Return (x, y) of the center of cell containing provided text 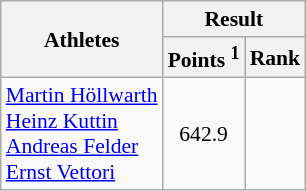
Rank (276, 58)
Athletes (82, 40)
Result (234, 19)
Martin HöllwarthHeinz KuttinAndreas FelderErnst Vettori (82, 134)
Points 1 (204, 58)
642.9 (204, 134)
